Search for the cell housing the specified text and yield its [X, Y] center coordinate. 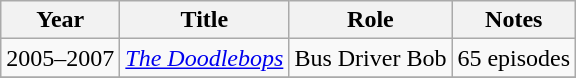
The Doodlebops [204, 58]
Role [370, 20]
Year [60, 20]
65 episodes [514, 58]
Title [204, 20]
Bus Driver Bob [370, 58]
Notes [514, 20]
2005–2007 [60, 58]
